Detect which cell encompasses the target text, then output its (x, y) center coordinate. 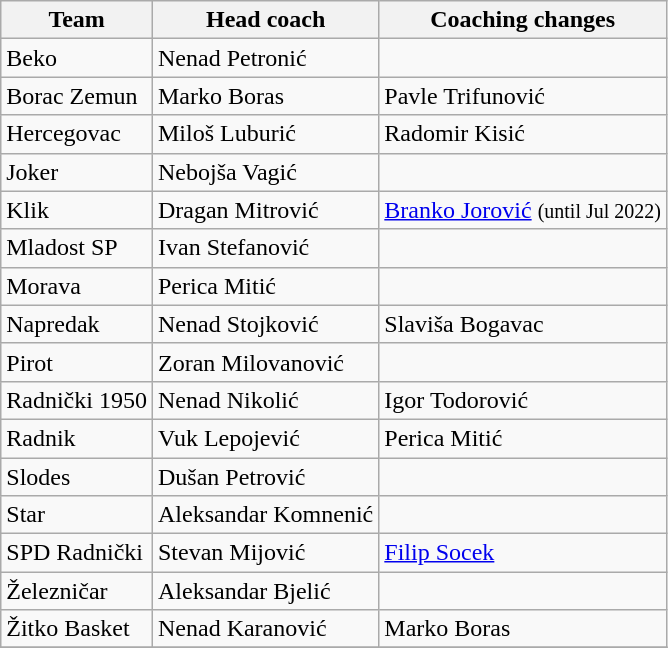
Nenad Nikolić (265, 400)
Pirot (77, 362)
Borac Zemun (77, 96)
Beko (77, 58)
Ivan Stefanović (265, 248)
Nebojša Vagić (265, 172)
Napredak (77, 324)
Dušan Petrović (265, 477)
Klik (77, 210)
Branko Jorović (until Jul 2022) (523, 210)
Nenad Karanović (265, 629)
Nenad Petronić (265, 58)
Stevan Mijović (265, 553)
Morava (77, 286)
Radnički 1950 (77, 400)
Filip Socek (523, 553)
SPD Radnički (77, 553)
Dragan Mitrović (265, 210)
Slodes (77, 477)
Slaviša Bogavac (523, 324)
Zoran Milovanović (265, 362)
Team (77, 20)
Hercegovac (77, 134)
Pavle Trifunović (523, 96)
Žitko Basket (77, 629)
Coaching changes (523, 20)
Radomir Kisić (523, 134)
Igor Todorović (523, 400)
Vuk Lepojević (265, 438)
Aleksandar Bjelić (265, 591)
Mladost SP (77, 248)
Radnik (77, 438)
Star (77, 515)
Nenad Stojković (265, 324)
Joker (77, 172)
Aleksandar Komnenić (265, 515)
Head coach (265, 20)
Železničar (77, 591)
Miloš Luburić (265, 134)
